Identify which cell holds the provided text, then report its (X, Y) central coordinate. 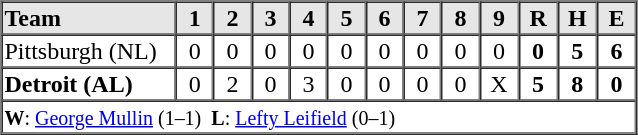
Pittsburgh (NL) (89, 50)
W: George Mullin (1–1) L: Lefty Leifield (0–1) (319, 116)
1 (195, 18)
Team (89, 18)
4 (309, 18)
Detroit (AL) (89, 84)
H (578, 18)
X (498, 84)
9 (498, 18)
R (538, 18)
E (616, 18)
7 (422, 18)
